Scan for the cell matching the given text and deliver its (X, Y) coordinate at center. 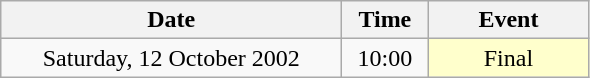
Date (172, 20)
Saturday, 12 October 2002 (172, 58)
Final (508, 58)
Time (385, 20)
Event (508, 20)
10:00 (385, 58)
